Extract the (x, y) coordinate from the center of the cell holding the provided text.  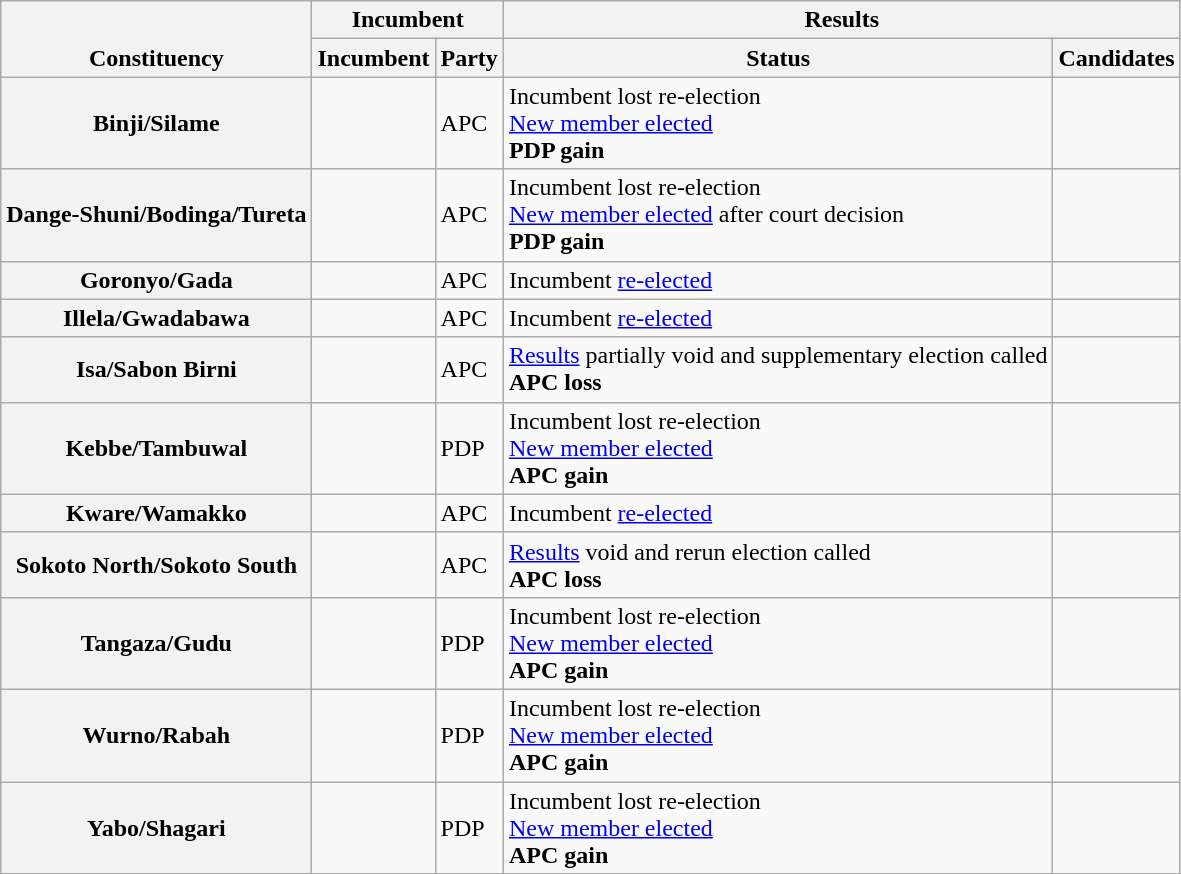
Results partially void and supplementary election calledAPC loss (778, 370)
Party (469, 58)
Incumbent lost re-electionNew member elected after court decisionPDP gain (778, 215)
Status (778, 58)
Dange-Shuni/Bodinga/Tureta (156, 215)
Wurno/Rabah (156, 735)
Kebbe/Tambuwal (156, 448)
Illela/Gwadabawa (156, 318)
Incumbent lost re-electionNew member electedPDP gain (778, 123)
Yabo/Shagari (156, 828)
Kware/Wamakko (156, 513)
Sokoto North/Sokoto South (156, 564)
Constituency (156, 39)
Isa/Sabon Birni (156, 370)
Results void and rerun election calledAPC loss (778, 564)
Results (842, 20)
Goronyo/Gada (156, 280)
Tangaza/Gudu (156, 643)
Binji/Silame (156, 123)
Candidates (1116, 58)
